Pinpoint the cell where the given text exists, returning its (X, Y) midpoint coordinate. 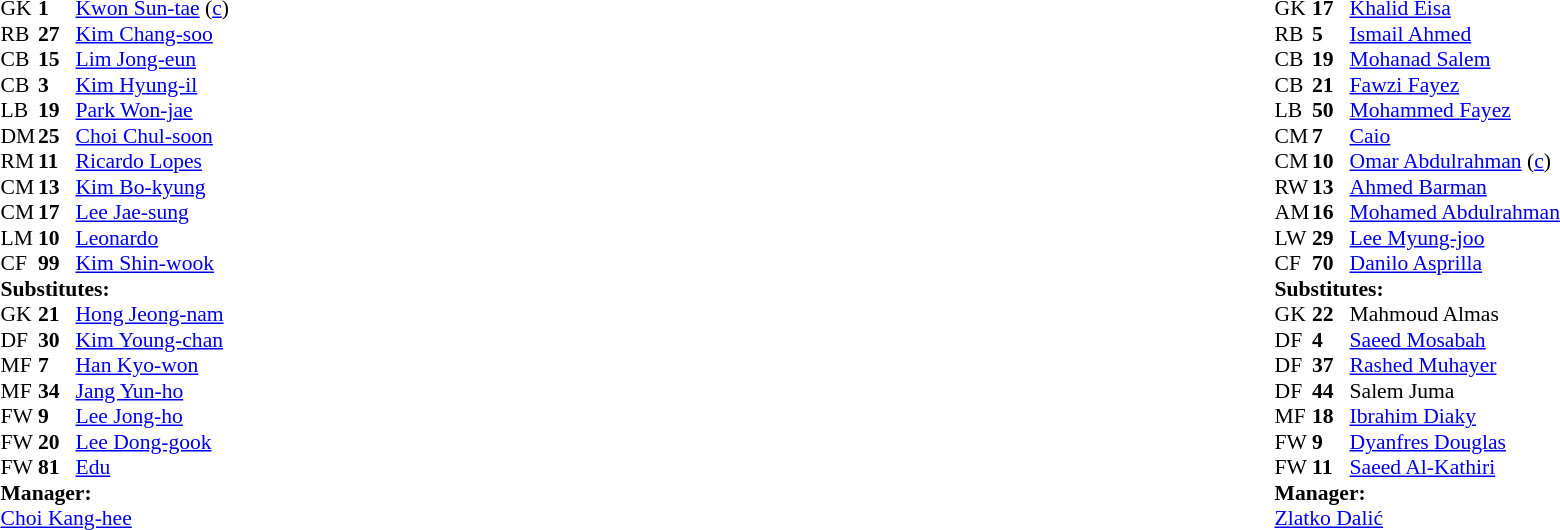
Saeed Al-Kathiri (1455, 467)
LM (19, 238)
Salem Juma (1455, 391)
Kim Bo-kyung (152, 187)
Ricardo Lopes (152, 161)
20 (57, 442)
Ahmed Barman (1455, 187)
99 (57, 263)
30 (57, 340)
Mohamed Abdulrahman (1455, 213)
Dyanfres Douglas (1455, 442)
Caio (1455, 136)
70 (1331, 263)
4 (1331, 340)
LW (1294, 238)
16 (1331, 213)
Han Kyo-won (152, 365)
Kim Shin-wook (152, 263)
5 (1331, 34)
Ibrahim Diaky (1455, 417)
Hong Jeong-nam (152, 315)
34 (57, 391)
Jang Yun-ho (152, 391)
Park Won-jae (152, 111)
Lee Myung-joo (1455, 238)
Rashed Muhayer (1455, 365)
Mahmoud Almas (1455, 315)
3 (57, 85)
Kim Hyung-il (152, 85)
Ismail Ahmed (1455, 34)
50 (1331, 111)
29 (1331, 238)
AM (1294, 213)
44 (1331, 391)
RM (19, 161)
Mohanad Salem (1455, 59)
81 (57, 467)
Lim Jong-eun (152, 59)
Saeed Mosabah (1455, 340)
37 (1331, 365)
RW (1294, 187)
17 (57, 213)
Fawzi Fayez (1455, 85)
Mohammed Fayez (1455, 111)
15 (57, 59)
Lee Dong-gook (152, 442)
18 (1331, 417)
Danilo Asprilla (1455, 263)
Omar Abdulrahman (c) (1455, 161)
Kim Young-chan (152, 340)
Lee Jong-ho (152, 417)
Kim Chang-soo (152, 34)
Choi Chul-soon (152, 136)
DM (19, 136)
25 (57, 136)
Lee Jae-sung (152, 213)
Leonardo (152, 238)
27 (57, 34)
Edu (152, 467)
22 (1331, 315)
